Identify which cell holds the provided text, then report its [X, Y] central coordinate. 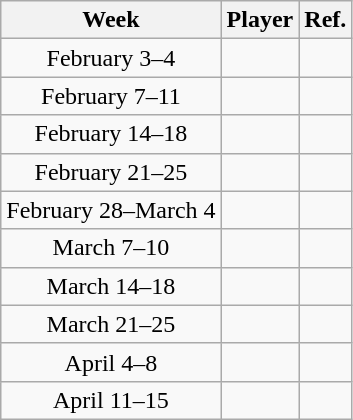
February 7–11 [111, 96]
February 28–March 4 [111, 210]
April 4–8 [111, 362]
March 14–18 [111, 286]
February 14–18 [111, 134]
April 11–15 [111, 400]
March 21–25 [111, 324]
March 7–10 [111, 248]
Player [260, 20]
Week [111, 20]
February 3–4 [111, 58]
February 21–25 [111, 172]
Ref. [326, 20]
